Detect which cell encompasses the target text, then output its (X, Y) center coordinate. 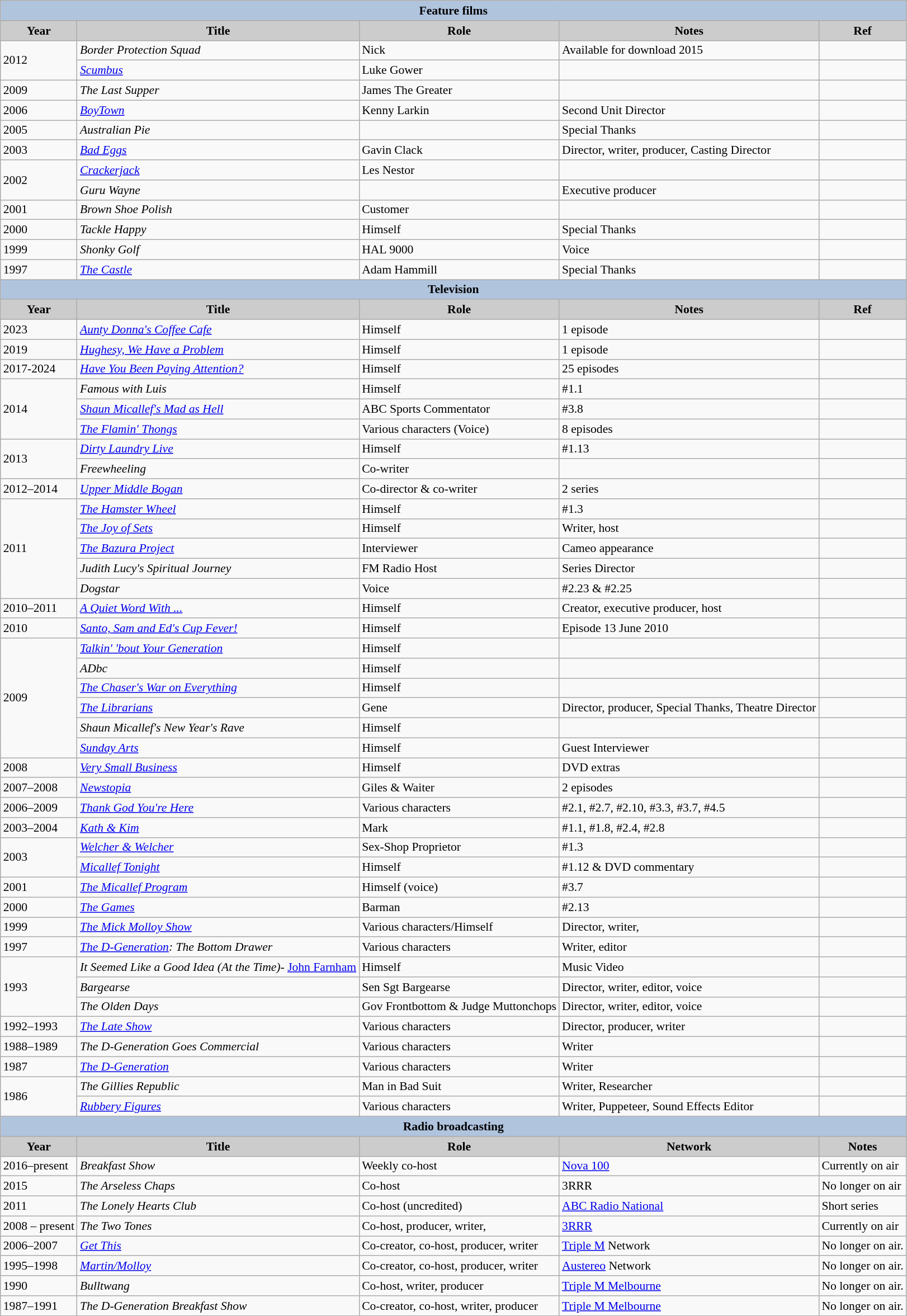
Martin/Molloy (218, 1266)
Shonky Golf (218, 250)
No longer on air (862, 1186)
Dirty Laundry Live (218, 449)
1992–1993 (39, 1027)
2014 (39, 409)
Kenny Larkin (459, 110)
Crackerjack (218, 170)
Director, writer, producer, Casting Director (689, 150)
Co-writer (459, 469)
Bulltwang (218, 1286)
Writer, Puppeteer, Sound Effects Editor (689, 1107)
Very Small Business (218, 768)
Guest Interviewer (689, 748)
1990 (39, 1286)
Co-director & co-writer (459, 489)
Shaun Micallef's Mad as Hell (218, 409)
2006–2007 (39, 1246)
Gene (459, 708)
Sen Sgt Bargearse (459, 987)
Co-host, writer, producer (459, 1286)
It Seemed Like a Good Idea (At the Time)- John Farnham (218, 967)
Hughesy, We Have a Problem (218, 350)
Music Video (689, 967)
James The Greater (459, 91)
The Bazura Project (218, 549)
The Two Tones (218, 1226)
Bargearse (218, 987)
Second Unit Director (689, 110)
Writer, editor (689, 947)
Sunday Arts (218, 748)
Newstopia (218, 788)
DVD extras (689, 768)
2015 (39, 1186)
Freewheeling (218, 469)
Giles & Waiter (459, 788)
Episode 13 June 2010 (689, 629)
Radio broadcasting (453, 1126)
The Chaser's War on Everything (218, 688)
Luke Gower (459, 70)
The Hamster Wheel (218, 509)
2012 (39, 60)
Thank God You're Here (218, 808)
Micallef Tonight (218, 867)
Himself (voice) (459, 888)
Co-host (459, 1186)
FM Radio Host (459, 569)
#3.7 (689, 888)
The Arseless Chaps (218, 1186)
Have You Been Paying Attention? (218, 369)
#1.13 (689, 449)
2006–2009 (39, 808)
The Joy of Sets (218, 529)
Australian Pie (218, 130)
Director, producer, Special Thanks, Theatre Director (689, 708)
Gov Frontbottom & Judge Muttonchops (459, 1007)
1993 (39, 987)
Guru Wayne (218, 190)
A Quiet Word With ... (218, 609)
2005 (39, 130)
The Librarians (218, 708)
Gavin Clack (459, 150)
ABC Sports Commentator (459, 409)
Series Director (689, 569)
Judith Lucy's Spiritual Journey (218, 569)
BoyTown (218, 110)
Nova 100 (689, 1166)
2012–2014 (39, 489)
1988–1989 (39, 1047)
2 series (689, 489)
#1.12 & DVD commentary (689, 867)
Triple M Network (689, 1246)
#2.13 (689, 907)
Austereo Network (689, 1266)
The Olden Days (218, 1007)
The Lonely Hearts Club (218, 1206)
The D-Generation Breakfast Show (218, 1306)
The D-Generation (218, 1067)
Director, writer, (689, 927)
Brown Shoe Polish (218, 210)
2016–present (39, 1166)
1987–1991 (39, 1306)
Television (453, 290)
The D-Generation: The Bottom Drawer (218, 947)
2017-2024 (39, 369)
The Micallef Program (218, 888)
Network (689, 1147)
2013 (39, 459)
Feature films (453, 11)
Available for download 2015 (689, 50)
2006 (39, 110)
2003–2004 (39, 828)
Co-host (uncredited) (459, 1206)
Sex-Shop Proprietor (459, 847)
2007–2008 (39, 788)
Various characters (Voice) (459, 429)
Santo, Sam and Ed's Cup Fever! (218, 629)
#2.1, #2.7, #2.10, #3.3, #3.7, #4.5 (689, 808)
2008 (39, 768)
Co-creator, co-host, writer, producer (459, 1306)
Man in Bad Suit (459, 1087)
Weekly co-host (459, 1166)
#3.8 (689, 409)
Writer, Researcher (689, 1087)
Tackle Happy (218, 230)
The Games (218, 907)
Adam Hammill (459, 270)
2002 (39, 180)
Nick (459, 50)
Talkin' 'bout Your Generation (218, 648)
#2.23 & #2.25 (689, 588)
1986 (39, 1096)
Dogstar (218, 588)
Executive producer (689, 190)
1995–1998 (39, 1266)
Various characters/Himself (459, 927)
2010 (39, 629)
Border Protection Squad (218, 50)
1987 (39, 1067)
Mark (459, 828)
Kath & Kim (218, 828)
Rubbery Figures (218, 1107)
Customer (459, 210)
Upper Middle Bogan (218, 489)
2010–2011 (39, 609)
The Flamin' Thongs (218, 429)
Shaun Micallef's New Year's Rave (218, 728)
2 episodes (689, 788)
Co-host, producer, writer, (459, 1226)
Creator, executive producer, host (689, 609)
Welcher & Welcher (218, 847)
The Last Supper (218, 91)
8 episodes (689, 429)
Les Nestor (459, 170)
Scumbus (218, 70)
The Castle (218, 270)
2008 – present (39, 1226)
Barman (459, 907)
Writer, host (689, 529)
25 episodes (689, 369)
Get This (218, 1246)
HAL 9000 (459, 250)
The Late Show (218, 1027)
ADbc (218, 668)
Interviewer (459, 549)
Cameo appearance (689, 549)
2023 (39, 329)
Director, producer, writer (689, 1027)
The Mick Molloy Show (218, 927)
2019 (39, 350)
Breakfast Show (218, 1166)
Aunty Donna's Coffee Cafe (218, 329)
ABC Radio National (689, 1206)
The Gillies Republic (218, 1087)
The D-Generation Goes Commercial (218, 1047)
Short series (862, 1206)
#1.1, #1.8, #2.4, #2.8 (689, 828)
Bad Eggs (218, 150)
#1.1 (689, 389)
Famous with Luis (218, 389)
